Output the (X, Y) coordinate of the center of the cell containing the given text.  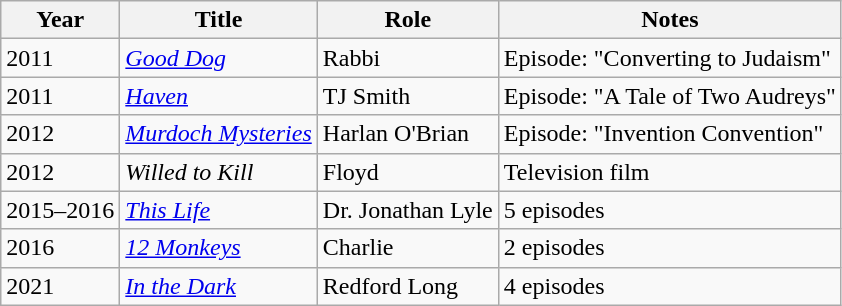
This Life (218, 210)
Title (218, 20)
Year (60, 20)
Dr. Jonathan Lyle (408, 210)
Good Dog (218, 58)
Floyd (408, 172)
Episode: "Converting to Judaism" (670, 58)
Charlie (408, 248)
Harlan O'Brian (408, 134)
Episode: "A Tale of Two Audreys" (670, 96)
Notes (670, 20)
Redford Long (408, 286)
12 Monkeys (218, 248)
2 episodes (670, 248)
Rabbi (408, 58)
Haven (218, 96)
4 episodes (670, 286)
Role (408, 20)
Willed to Kill (218, 172)
5 episodes (670, 210)
2016 (60, 248)
TJ Smith (408, 96)
Episode: "Invention Convention" (670, 134)
Television film (670, 172)
2015–2016 (60, 210)
In the Dark (218, 286)
Murdoch Mysteries (218, 134)
2021 (60, 286)
